Return the [x, y] coordinate for the center point of the cell that contains the specified text.  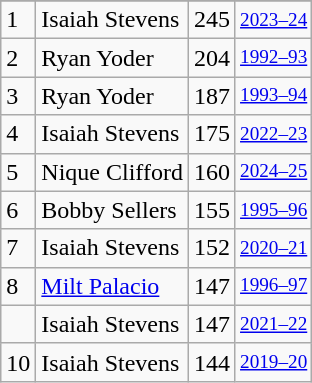
10 [18, 362]
2022–23 [273, 134]
6 [18, 210]
155 [212, 210]
144 [212, 362]
152 [212, 248]
2019–20 [273, 362]
1993–94 [273, 96]
1996–97 [273, 286]
4 [18, 134]
5 [18, 172]
175 [212, 134]
2023–24 [273, 20]
1 [18, 20]
Milt Palacio [112, 286]
245 [212, 20]
3 [18, 96]
Nique Clifford [112, 172]
2021–22 [273, 324]
1995–96 [273, 210]
160 [212, 172]
1992–93 [273, 58]
204 [212, 58]
Bobby Sellers [112, 210]
187 [212, 96]
7 [18, 248]
2024–25 [273, 172]
8 [18, 286]
2020–21 [273, 248]
2 [18, 58]
